From the cell containing the given text, extract its center point as (x, y) coordinate. 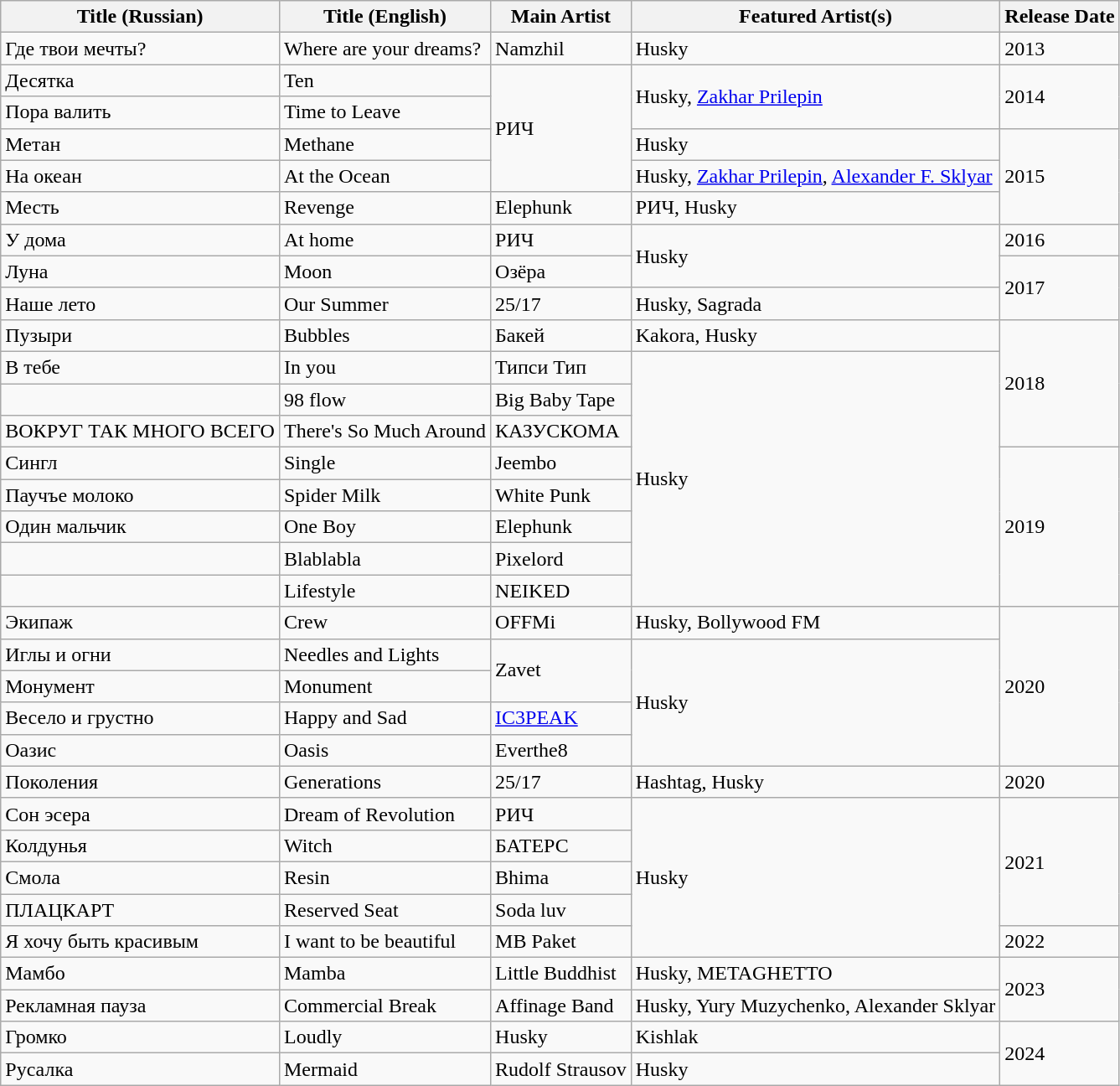
Ten (385, 80)
ПЛАЦКАРТ (141, 909)
Commercial Break (385, 1006)
At the Ocean (385, 176)
Lifestyle (385, 591)
В тебе (141, 367)
Бакей (561, 335)
There's So Much Around (385, 432)
Пузыри (141, 335)
Озёра (561, 271)
Колдунья (141, 846)
2022 (1060, 942)
Метан (141, 144)
Поколения (141, 782)
At home (385, 240)
Generations (385, 782)
Resin (385, 877)
2016 (1060, 240)
Witch (385, 846)
2017 (1060, 287)
Наше лето (141, 303)
Little Buddhist (561, 974)
Zavet (561, 670)
Мамбо (141, 974)
OFFMi (561, 623)
На океан (141, 176)
Reserved Seat (385, 909)
IC3PEAK (561, 718)
Cингл (141, 463)
Иглы и огни (141, 654)
Release Date (1060, 17)
Everthe8 (561, 750)
Husky, METAGHETTO (816, 974)
Луна (141, 271)
Jeembo (561, 463)
Громко (141, 1037)
One Boy (385, 527)
Husky, Sagrada (816, 303)
Pixelord (561, 559)
Оазис (141, 750)
Loudly (385, 1037)
Moon (385, 271)
Весело и грустно (141, 718)
Blablabla (385, 559)
Happy and Sad (385, 718)
2019 (1060, 527)
Featured Artist(s) (816, 17)
Crew (385, 623)
Типси Тип (561, 367)
Where are your dreams? (385, 49)
Kakora, Husky (816, 335)
Revenge (385, 208)
Soda luv (561, 909)
Husky, Zakhar Prilepin, Alexander F. Sklyar (816, 176)
2021 (1060, 861)
Title (Russian) (141, 17)
Methane (385, 144)
2015 (1060, 176)
White Punk (561, 495)
Namzhil (561, 49)
Main Artist (561, 17)
Сон эсера (141, 814)
Our Summer (385, 303)
In you (385, 367)
98 flow (385, 400)
Монумент (141, 686)
Bubbles (385, 335)
Affinage Band (561, 1006)
Смола (141, 877)
NEIKED (561, 591)
Husky, Bollywood FM (816, 623)
Русалка (141, 1069)
ВОКРУГ ТАК МНОГО ВСЕГО (141, 432)
Пора валить (141, 112)
Needles and Lights (385, 654)
Месть (141, 208)
Mermaid (385, 1069)
Title (English) (385, 17)
Big Baby Tape (561, 400)
I want to be beautiful (385, 942)
Где твои мечты? (141, 49)
Time to Leave (385, 112)
Kishlak (816, 1037)
2018 (1060, 383)
Rudolf Strausov (561, 1069)
БАТЕРС (561, 846)
2023 (1060, 990)
Husky, Yury Muzychenko, Alexander Sklyar (816, 1006)
Monument (385, 686)
Я хочу быть красивым (141, 942)
2013 (1060, 49)
MB Paket (561, 942)
Mamba (385, 974)
Spider Milk (385, 495)
КАЗУСКОМА (561, 432)
Single (385, 463)
Экипаж (141, 623)
Рекламная пауза (141, 1006)
Dream of Revolution (385, 814)
2024 (1060, 1053)
Один мальчик (141, 527)
Десятка (141, 80)
РИЧ, Husky (816, 208)
Husky, Zakhar Prilepin (816, 96)
Паучъе молоко (141, 495)
2014 (1060, 96)
Oasis (385, 750)
У дома (141, 240)
Bhima (561, 877)
Hashtag, Husky (816, 782)
